Capture the cell that displays the provided text and extract its [x, y] central coordinate. 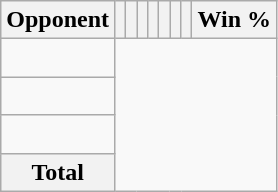
Total [58, 172]
Win % [234, 20]
Opponent [58, 20]
